Scan for the cell matching the given text and deliver its [x, y] coordinate at center. 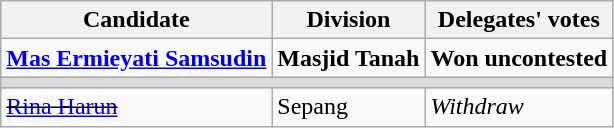
Mas Ermieyati Samsudin [136, 58]
Masjid Tanah [348, 58]
Candidate [136, 20]
Won uncontested [519, 58]
Division [348, 20]
Delegates' votes [519, 20]
Rina Harun [136, 107]
Withdraw [519, 107]
Sepang [348, 107]
